Return (x, y) of the center of cell containing provided text 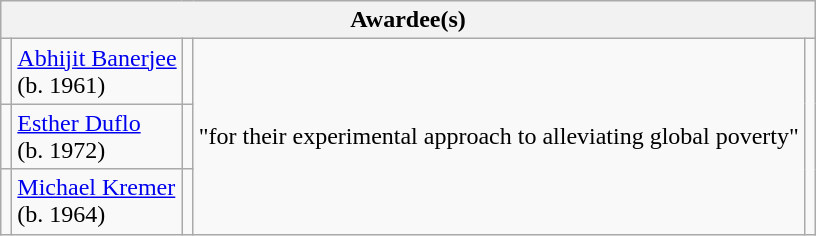
Esther Duflo(b. 1972) (97, 136)
Abhijit Banerjee(b. 1961) (97, 72)
"for their experimental approach to alleviating global poverty" (498, 136)
Awardee(s) (408, 20)
Michael Kremer(b. 1964) (97, 202)
